Identify which cell holds the provided text, then report its (x, y) central coordinate. 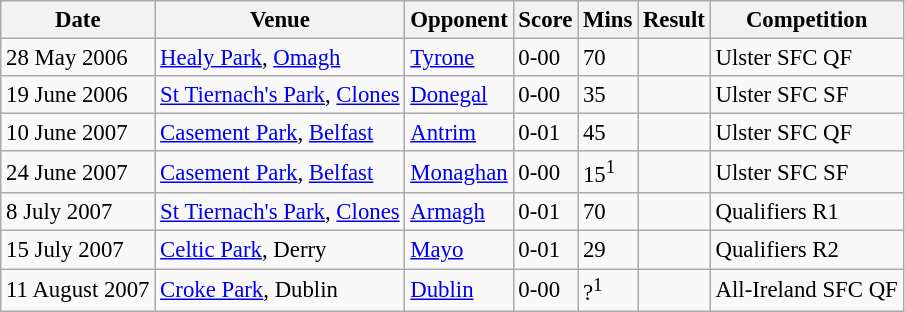
8 July 2007 (78, 213)
Result (674, 20)
151 (608, 172)
Antrim (459, 133)
Venue (280, 20)
Monaghan (459, 172)
Score (546, 20)
Donegal (459, 95)
Dublin (459, 290)
Mins (608, 20)
15 July 2007 (78, 250)
28 May 2006 (78, 58)
11 August 2007 (78, 290)
Armagh (459, 213)
Qualifiers R1 (806, 213)
19 June 2006 (78, 95)
Competition (806, 20)
Celtic Park, Derry (280, 250)
Opponent (459, 20)
Tyrone (459, 58)
Date (78, 20)
35 (608, 95)
Mayo (459, 250)
45 (608, 133)
?1 (608, 290)
Croke Park, Dublin (280, 290)
24 June 2007 (78, 172)
10 June 2007 (78, 133)
29 (608, 250)
Healy Park, Omagh (280, 58)
All-Ireland SFC QF (806, 290)
Qualifiers R2 (806, 250)
